Detect which cell encompasses the target text, then output its [x, y] center coordinate. 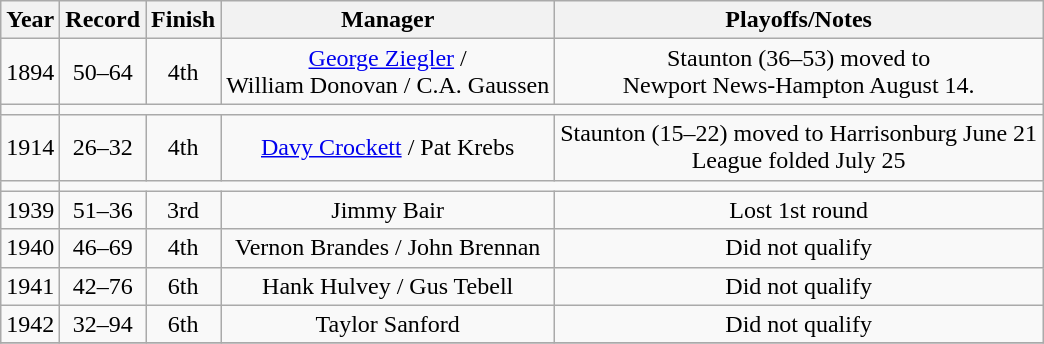
3rd [184, 210]
Lost 1st round [799, 210]
Vernon Brandes / John Brennan [388, 248]
42–76 [103, 286]
1940 [30, 248]
Record [103, 20]
Hank Hulvey / Gus Tebell [388, 286]
1939 [30, 210]
Staunton (15–22) moved to Harrisonburg June 21League folded July 25 [799, 148]
Finish [184, 20]
26–32 [103, 148]
Staunton (36–53) moved to Newport News-Hampton August 14. [799, 72]
George Ziegler / William Donovan / C.A. Gaussen [388, 72]
Jimmy Bair [388, 210]
51–36 [103, 210]
Year [30, 20]
50–64 [103, 72]
1894 [30, 72]
46–69 [103, 248]
1914 [30, 148]
1941 [30, 286]
1942 [30, 324]
32–94 [103, 324]
Playoffs/Notes [799, 20]
Manager [388, 20]
Taylor Sanford [388, 324]
Davy Crockett / Pat Krebs [388, 148]
